Determine the (X, Y) coordinate at the center of the cell enclosing the given text.  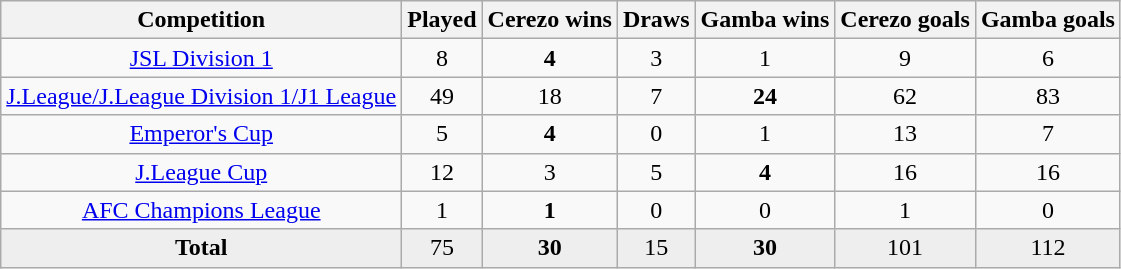
49 (442, 96)
JSL Division 1 (202, 58)
Competition (202, 20)
Played (442, 20)
101 (906, 248)
6 (1048, 58)
J.League/J.League Division 1/J1 League (202, 96)
Gamba wins (765, 20)
62 (906, 96)
75 (442, 248)
83 (1048, 96)
24 (765, 96)
Emperor's Cup (202, 134)
15 (656, 248)
8 (442, 58)
AFC Champions League (202, 210)
18 (550, 96)
Gamba goals (1048, 20)
Total (202, 248)
Cerezo goals (906, 20)
13 (906, 134)
Draws (656, 20)
112 (1048, 248)
9 (906, 58)
Cerezo wins (550, 20)
12 (442, 172)
J.League Cup (202, 172)
